Capture the cell that displays the provided text and extract its [X, Y] central coordinate. 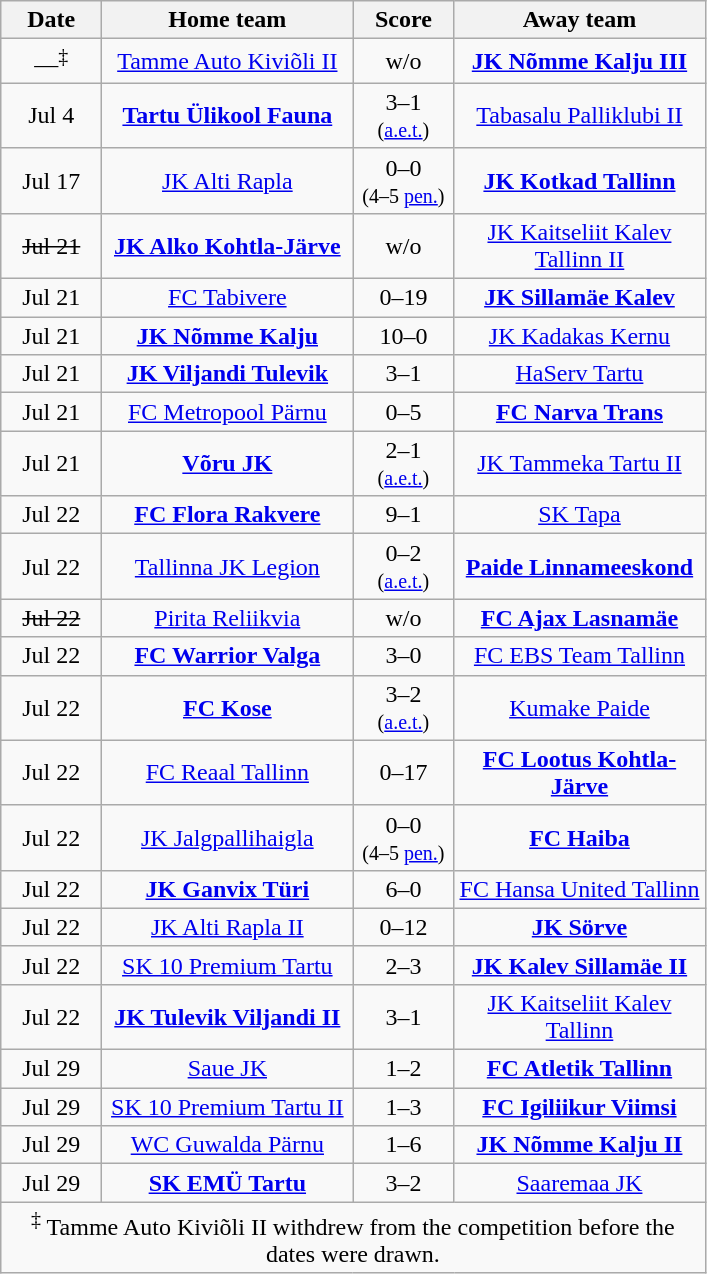
JK Tulevik Viljandi II [228, 1016]
FC Reaal Tallinn [228, 772]
SK Tapa [580, 515]
FC Metropool Pärnu [228, 412]
JK Ganvix Türi [228, 889]
Home team [228, 20]
FC Igiliikur Viimsi [580, 1107]
0–5 [404, 412]
JK Sillamäe Kalev [580, 298]
Tabasalu Palliklubi II [580, 116]
Jul 4 [52, 116]
JK Kaitseliit Kalev Tallinn [580, 1016]
3–2(a.e.t.) [404, 708]
JK Tammeka Tartu II [580, 464]
2–3 [404, 965]
JK Sörve [580, 927]
JK Alko Kohtla-Järve [228, 246]
Tamme Auto Kiviõli II [228, 62]
JK Jalgpallihaigla [228, 838]
FC Ajax Lasnamäe [580, 618]
1–3 [404, 1107]
3–1(a.e.t.) [404, 116]
JK Kadakas Kernu [580, 336]
Date [52, 20]
FC Haiba [580, 838]
FC Lootus Kohtla-Järve [580, 772]
3–2 [404, 1183]
0–19 [404, 298]
Pirita Reliikvia [228, 618]
JK Viljandi Tulevik [228, 374]
Jul 17 [52, 180]
—‡ [52, 62]
SK 10 Premium Tartu [228, 965]
SK EMÜ Tartu [228, 1183]
0–12 [404, 927]
JK Kalev Sillamäe II [580, 965]
Saaremaa JK [580, 1183]
9–1 [404, 515]
FC Tabivere [228, 298]
JK Alti Rapla II [228, 927]
0–2(a.e.t.) [404, 566]
0–17 [404, 772]
Võru JK [228, 464]
HaServ Tartu [580, 374]
JK Kotkad Tallinn [580, 180]
JK Nõmme Kalju [228, 336]
Tallinna JK Legion [228, 566]
FC Hansa United Tallinn [580, 889]
Kumake Paide [580, 708]
1–2 [404, 1069]
SK 10 Premium Tartu II [228, 1107]
WC Guwalda Pärnu [228, 1145]
FC Warrior Valga [228, 656]
Saue JK [228, 1069]
FC Narva Trans [580, 412]
Away team [580, 20]
JK Nõmme Kalju III [580, 62]
Score [404, 20]
FC EBS Team Tallinn [580, 656]
Tartu Ülikool Fauna [228, 116]
JK Alti Rapla [228, 180]
FC Atletik Tallinn [580, 1069]
3–0 [404, 656]
JK Kaitseliit Kalev Tallinn II [580, 246]
Paide Linnameeskond [580, 566]
2–1(a.e.t.) [404, 464]
‡ Tamme Auto Kiviõli II withdrew from the competition before the dates were drawn. [353, 1238]
FC Kose [228, 708]
JK Nõmme Kalju II [580, 1145]
FC Flora Rakvere [228, 515]
10–0 [404, 336]
6–0 [404, 889]
1–6 [404, 1145]
